Identify which cell holds the provided text, then report its [x, y] central coordinate. 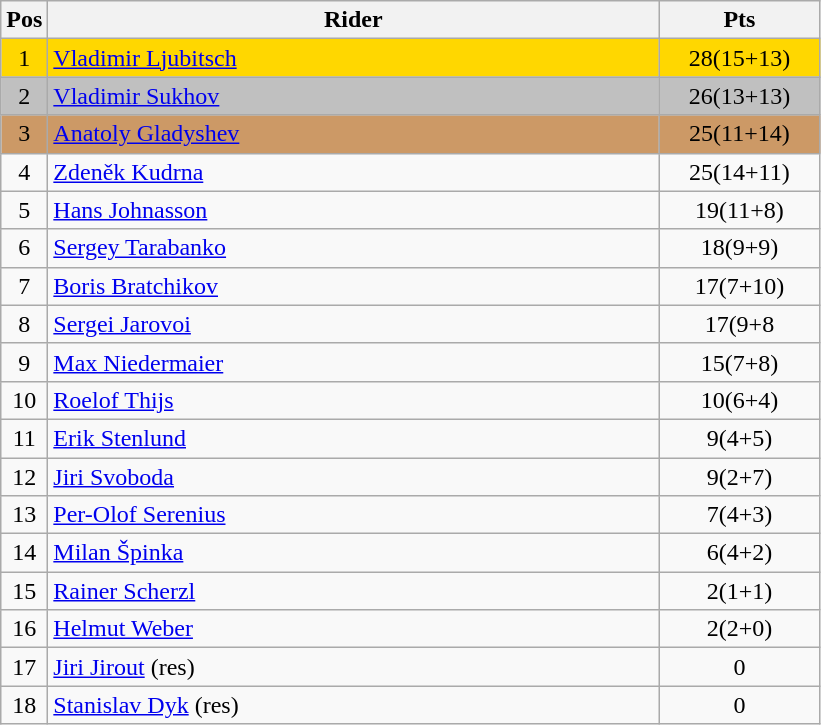
Stanislav Dyk (res) [354, 705]
9(4+5) [740, 438]
19(11+8) [740, 210]
Jiri Svoboda [354, 477]
Sergei Jarovoi [354, 324]
10(6+4) [740, 400]
6(4+2) [740, 553]
Sergey Tarabanko [354, 248]
2(2+0) [740, 629]
Vladimir Ljubitsch [354, 58]
7 [24, 286]
Helmut Weber [354, 629]
Rainer Scherzl [354, 591]
17(7+10) [740, 286]
Max Niedermaier [354, 362]
18(9+9) [740, 248]
18 [24, 705]
Anatoly Gladyshev [354, 134]
11 [24, 438]
2(1+1) [740, 591]
Rider [354, 20]
Pos [24, 20]
1 [24, 58]
8 [24, 324]
10 [24, 400]
14 [24, 553]
Per-Olof Serenius [354, 515]
15 [24, 591]
9 [24, 362]
25(11+14) [740, 134]
9(2+7) [740, 477]
6 [24, 248]
Roelof Thijs [354, 400]
15(7+8) [740, 362]
Pts [740, 20]
4 [24, 172]
17(9+8 [740, 324]
25(14+11) [740, 172]
28(15+13) [740, 58]
26(13+13) [740, 96]
Boris Bratchikov [354, 286]
Jiri Jirout (res) [354, 667]
16 [24, 629]
Milan Špinka [354, 553]
5 [24, 210]
12 [24, 477]
Vladimir Sukhov [354, 96]
3 [24, 134]
2 [24, 96]
Hans Johnasson [354, 210]
13 [24, 515]
17 [24, 667]
7(4+3) [740, 515]
Erik Stenlund [354, 438]
Zdeněk Kudrna [354, 172]
